Capture the cell that displays the provided text and extract its [x, y] central coordinate. 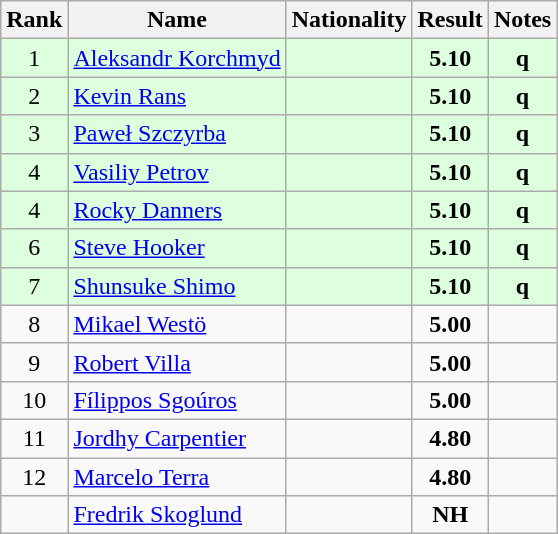
Shunsuke Shimo [177, 286]
12 [34, 477]
Robert Villa [177, 362]
2 [34, 96]
7 [34, 286]
11 [34, 438]
Vasiliy Petrov [177, 172]
Kevin Rans [177, 96]
10 [34, 400]
9 [34, 362]
Mikael Westö [177, 324]
6 [34, 248]
Rank [34, 20]
1 [34, 58]
Nationality [349, 20]
Notes [522, 20]
Jordhy Carpentier [177, 438]
Paweł Szczyrba [177, 134]
3 [34, 134]
Result [450, 20]
Aleksandr Korchmyd [177, 58]
Fredrik Skoglund [177, 515]
Name [177, 20]
8 [34, 324]
Steve Hooker [177, 248]
Fílippos Sgoúros [177, 400]
Marcelo Terra [177, 477]
Rocky Danners [177, 210]
NH [450, 515]
